Identify which cell holds the provided text, then report its [X, Y] central coordinate. 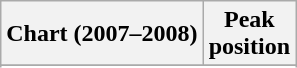
Chart (2007–2008) [102, 34]
Peakposition [249, 34]
